Detect which cell encompasses the target text, then output its [X, Y] center coordinate. 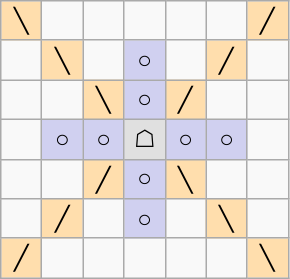
☖ [144, 139]
